Pinpoint the cell where the given text exists, returning its [X, Y] midpoint coordinate. 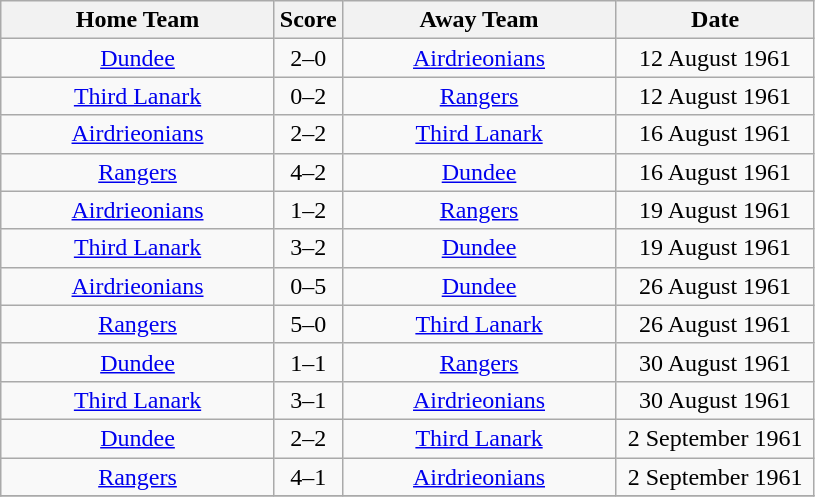
0–2 [308, 96]
1–1 [308, 362]
Score [308, 20]
Date [716, 20]
4–1 [308, 477]
0–5 [308, 286]
4–2 [308, 172]
3–1 [308, 400]
2–0 [308, 58]
3–2 [308, 248]
Away Team [479, 20]
1–2 [308, 210]
5–0 [308, 324]
Home Team [138, 20]
